From the cell containing the given text, extract its center point as (x, y) coordinate. 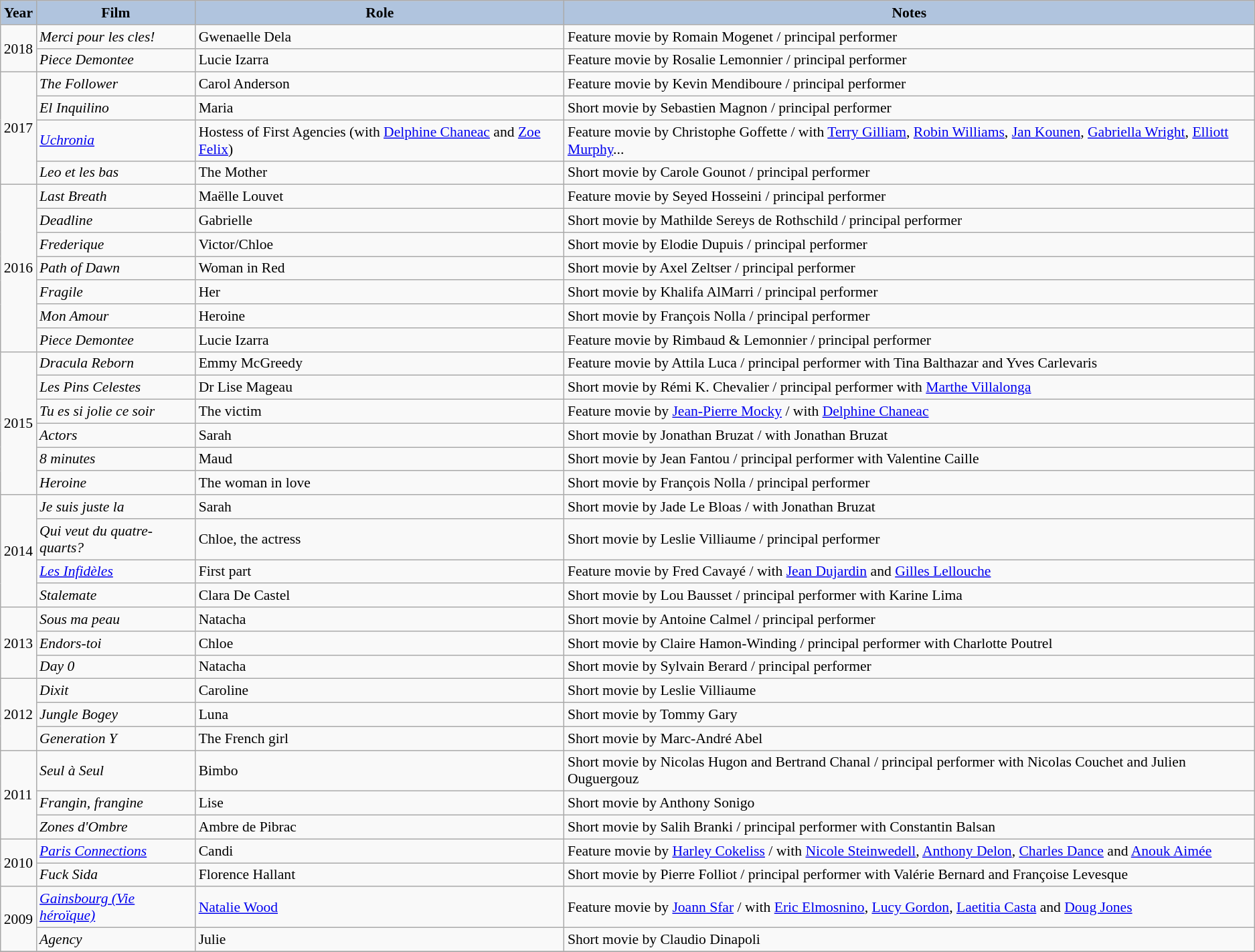
Merci pour les cles! (116, 37)
Zones d'Ombre (116, 827)
Short movie by Antoine Calmel / principal performer (909, 619)
2012 (19, 715)
2014 (19, 551)
Maëlle Louvet (380, 197)
2017 (19, 129)
Short movie by Nicolas Hugon and Bertrand Chanal / principal performer with Nicolas Couchet and Julien Ouguergouz (909, 771)
Luna (380, 715)
Generation Y (116, 738)
Short movie by Sebastien Magnon / principal performer (909, 108)
Role (380, 13)
Short movie by Marc-André Abel (909, 738)
Feature movie by Rosalie Lemonnier / principal performer (909, 60)
Fragile (116, 293)
2013 (19, 643)
Her (380, 293)
Last Breath (116, 197)
Uchronia (116, 141)
Victor/Chloe (380, 244)
Short movie by Mathilde Sereys de Rothschild / principal performer (909, 221)
The Mother (380, 173)
Path of Dawn (116, 268)
Feature movie by Christophe Goffette / with Terry Gilliam, Robin Williams, Jan Kounen, Gabriella Wright, Elliott Murphy... (909, 141)
Florence Hallant (380, 875)
Candi (380, 851)
Emmy McGreedy (380, 364)
Frederique (116, 244)
Maud (380, 459)
Je suis juste la (116, 507)
8 minutes (116, 459)
Year (19, 13)
2015 (19, 423)
Feature movie by Kevin Mendiboure / principal performer (909, 84)
Bimbo (380, 771)
Woman in Red (380, 268)
Feature movie by Joann Sfar / with Eric Elmosnino, Lucy Gordon, Laetitia Casta and Doug Jones (909, 908)
The French girl (380, 738)
Sous ma peau (116, 619)
Paris Connections (116, 851)
Short movie by Claire Hamon-Winding / principal performer with Charlotte Poutrel (909, 643)
Short movie by Leslie Villiaume (909, 691)
Actors (116, 435)
Feature movie by Romain Mogenet / principal performer (909, 37)
Gwenaelle Dela (380, 37)
Short movie by Carole Gounot / principal performer (909, 173)
2011 (19, 795)
Qui veut du quatre-quarts? (116, 540)
Jungle Bogey (116, 715)
Chloe (380, 643)
Clara De Castel (380, 596)
Dracula Reborn (116, 364)
Feature movie by Attila Luca / principal performer with Tina Balthazar and Yves Carlevaris (909, 364)
Agency (116, 940)
The woman in love (380, 483)
Film (116, 13)
Short movie by Lou Bausset / principal performer with Karine Lima (909, 596)
Maria (380, 108)
Short movie by Khalifa AlMarri / principal performer (909, 293)
2018 (19, 48)
Seul à Seul (116, 771)
The victim (380, 412)
Lise (380, 803)
Short movie by Salih Branki / principal performer with Constantin Balsan (909, 827)
Endors-toi (116, 643)
Dr Lise Mageau (380, 388)
Short movie by Claudio Dinapoli (909, 940)
2016 (19, 268)
2009 (19, 920)
Short movie by Leslie Villiaume / principal performer (909, 540)
Deadline (116, 221)
Notes (909, 13)
El Inquilino (116, 108)
Short movie by Anthony Sonigo (909, 803)
Feature movie by Jean-Pierre Mocky / with Delphine Chaneac (909, 412)
Mon Amour (116, 316)
Les Pins Celestes (116, 388)
Short movie by Sylvain Berard / principal performer (909, 667)
Short movie by Rémi K. Chevalier / principal performer with Marthe Villalonga (909, 388)
Short movie by Jonathan Bruzat / with Jonathan Bruzat (909, 435)
Feature movie by Fred Cavayé / with Jean Dujardin and Gilles Lellouche (909, 572)
Ambre de Pibrac (380, 827)
Dixit (116, 691)
Hostess of First Agencies (with Delphine Chaneac and Zoe Felix) (380, 141)
Stalemate (116, 596)
2010 (19, 862)
Gainsbourg (Vie héroïque) (116, 908)
Short movie by Tommy Gary (909, 715)
Short movie by Pierre Folliot / principal performer with Valérie Bernard and Françoise Levesque (909, 875)
Les Infidèles (116, 572)
Short movie by Jade Le Bloas / with Jonathan Bruzat (909, 507)
Carol Anderson (380, 84)
The Follower (116, 84)
Chloe, the actress (380, 540)
Fuck Sida (116, 875)
Frangin, frangine (116, 803)
Tu es si jolie ce soir (116, 412)
Short movie by Jean Fantou / principal performer with Valentine Caille (909, 459)
Julie (380, 940)
Day 0 (116, 667)
Caroline (380, 691)
Gabrielle (380, 221)
Short movie by Elodie Dupuis / principal performer (909, 244)
Leo et les bas (116, 173)
Short movie by Axel Zeltser / principal performer (909, 268)
Feature movie by Harley Cokeliss / with Nicole Steinwedell, Anthony Delon, Charles Dance and Anouk Aimée (909, 851)
Feature movie by Rimbaud & Lemonnier / principal performer (909, 340)
Natalie Wood (380, 908)
Feature movie by Seyed Hosseini / principal performer (909, 197)
First part (380, 572)
